From the cell containing the given text, extract its center point as [x, y] coordinate. 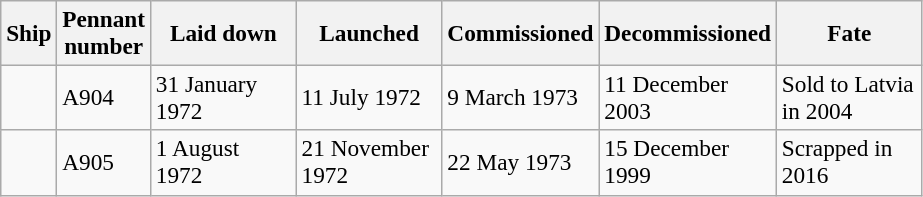
15 December 1999 [688, 162]
A904 [104, 98]
Decommissioned [688, 32]
21 November 1972 [369, 162]
Sold to Latvia in 2004 [849, 98]
Launched [369, 32]
Commissioned [520, 32]
11 December 2003 [688, 98]
1 August 1972 [223, 162]
Pennantnumber [104, 32]
Laid down [223, 32]
9 March 1973 [520, 98]
11 July 1972 [369, 98]
22 May 1973 [520, 162]
Ship [29, 32]
Fate [849, 32]
31 January 1972 [223, 98]
Scrapped in 2016 [849, 162]
A905 [104, 162]
